Extract the [X, Y] coordinate from the center of the cell holding the provided text.  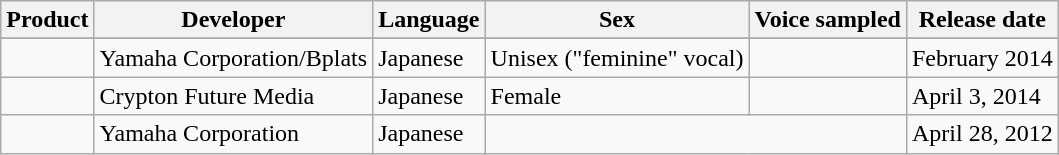
Female [617, 96]
Crypton Future Media [234, 96]
April 3, 2014 [982, 96]
Language [429, 20]
Voice sampled [828, 20]
Unisex ("feminine" vocal) [617, 58]
Product [48, 20]
Release date [982, 20]
Sex [617, 20]
February 2014 [982, 58]
Yamaha Corporation [234, 134]
April 28, 2012 [982, 134]
Developer [234, 20]
Yamaha Corporation/Bplats [234, 58]
